Pinpoint the cell where the given text exists, returning its (X, Y) midpoint coordinate. 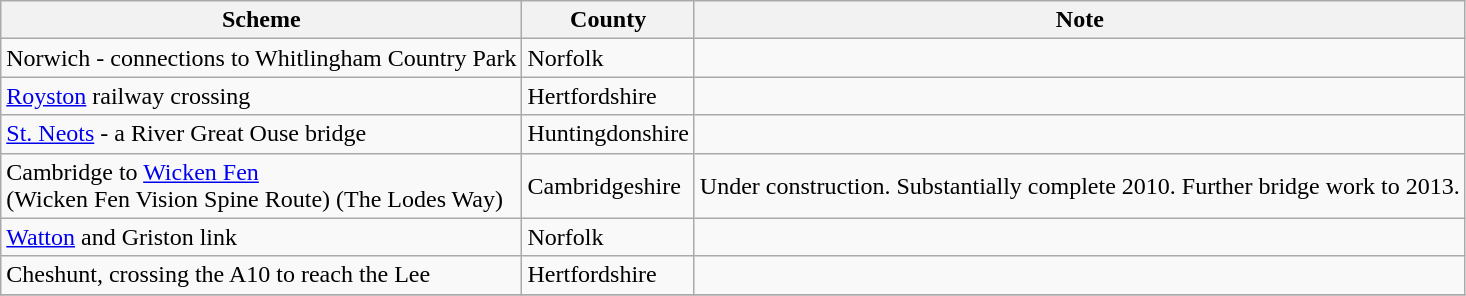
Cheshunt, crossing the A10 to reach the Lee (262, 275)
Scheme (262, 20)
Watton and Griston link (262, 237)
Cambridge to Wicken Fen (Wicken Fen Vision Spine Route) (The Lodes Way) (262, 186)
Note (1080, 20)
Cambridgeshire (608, 186)
Huntingdonshire (608, 134)
Norwich - connections to Whitlingham Country Park (262, 58)
Under construction. Substantially complete 2010. Further bridge work to 2013. (1080, 186)
Royston railway crossing (262, 96)
County (608, 20)
St. Neots - a River Great Ouse bridge (262, 134)
